Provide the [X, Y] coordinate of the cell's center where the given text is located.  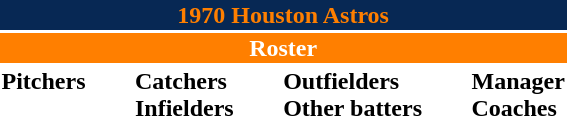
1970 Houston Astros [283, 15]
Roster [283, 48]
